Return (x, y) of the center of cell containing provided text 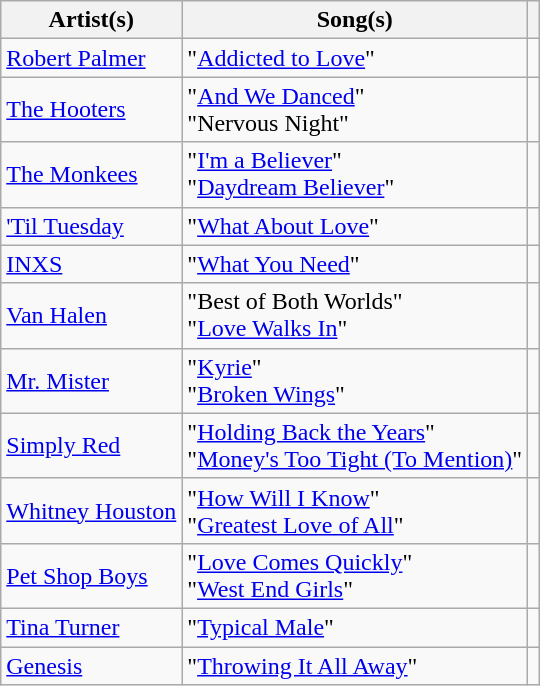
"What About Love" (355, 226)
Van Halen (92, 316)
"Love Comes Quickly""West End Girls" (355, 576)
Mr. Mister (92, 380)
Simply Red (92, 446)
'Til Tuesday (92, 226)
"Throwing It All Away" (355, 665)
"How Will I Know""Greatest Love of All" (355, 510)
"Typical Male" (355, 627)
INXS (92, 264)
"And We Danced""Nervous Night" (355, 110)
Pet Shop Boys (92, 576)
"Best of Both Worlds""Love Walks In" (355, 316)
Whitney Houston (92, 510)
"I'm a Believer""Daydream Believer" (355, 174)
The Hooters (92, 110)
"What You Need" (355, 264)
"Holding Back the Years""Money's Too Tight (To Mention)" (355, 446)
Robert Palmer (92, 58)
"Kyrie""Broken Wings" (355, 380)
The Monkees (92, 174)
"Addicted to Love" (355, 58)
Tina Turner (92, 627)
Artist(s) (92, 20)
Song(s) (355, 20)
Genesis (92, 665)
